Search for the cell housing the specified text and yield its [X, Y] center coordinate. 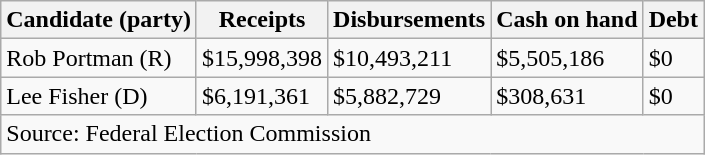
Cash on hand [567, 20]
$5,882,729 [410, 96]
$6,191,361 [262, 96]
Lee Fisher (D) [99, 96]
$5,505,186 [567, 58]
Source: Federal Election Commission [352, 134]
$15,998,398 [262, 58]
$10,493,211 [410, 58]
Rob Portman (R) [99, 58]
Debt [673, 20]
$308,631 [567, 96]
Disbursements [410, 20]
Receipts [262, 20]
Candidate (party) [99, 20]
